Capture the cell that displays the provided text and extract its [X, Y] central coordinate. 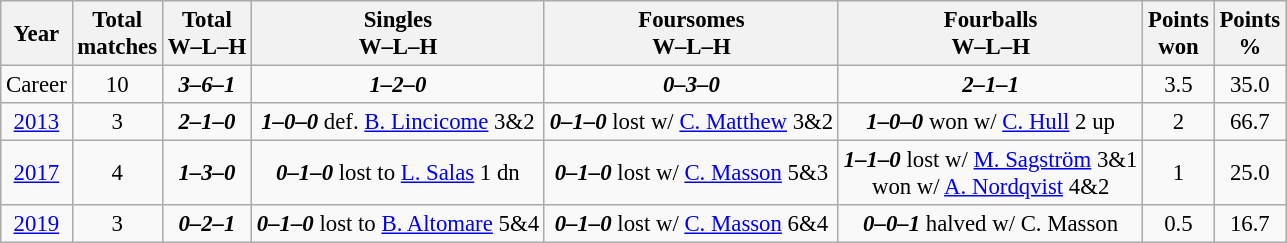
4 [117, 174]
35.0 [1250, 85]
0.5 [1178, 224]
1–0–0 won w/ C. Hull 2 up [990, 122]
0–1–0 lost w/ C. Matthew 3&2 [691, 122]
FoursomesW–L–H [691, 34]
16.7 [1250, 224]
2013 [36, 122]
1–3–0 [206, 174]
Points% [1250, 34]
Totalmatches [117, 34]
2–1–0 [206, 122]
2 [1178, 122]
3–6–1 [206, 85]
SinglesW–L–H [398, 34]
Year [36, 34]
10 [117, 85]
0–0–1 halved w/ C. Masson [990, 224]
2017 [36, 174]
FourballsW–L–H [990, 34]
0–1–0 lost to L. Salas 1 dn [398, 174]
0–3–0 [691, 85]
3.5 [1178, 85]
TotalW–L–H [206, 34]
66.7 [1250, 122]
Career [36, 85]
1–0–0 def. B. Lincicome 3&2 [398, 122]
0–1–0 lost w/ C. Masson 6&4 [691, 224]
2019 [36, 224]
1 [1178, 174]
1–1–0 lost w/ M. Sagström 3&1won w/ A. Nordqvist 4&2 [990, 174]
0–2–1 [206, 224]
2–1–1 [990, 85]
0–1–0 lost to B. Altomare 5&4 [398, 224]
Pointswon [1178, 34]
0–1–0 lost w/ C. Masson 5&3 [691, 174]
1–2–0 [398, 85]
25.0 [1250, 174]
